For the text-containing cell, return its midpoint in [X, Y] coordinate format. 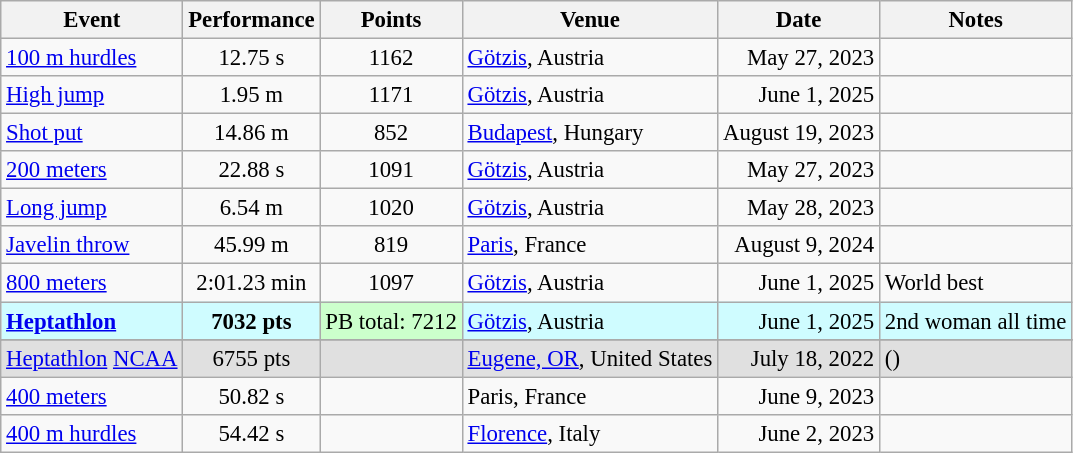
45.99 m [252, 245]
Points [391, 20]
200 meters [92, 170]
6755 pts [252, 358]
Budapest, Hungary [590, 133]
July 18, 2022 [799, 358]
Performance [252, 20]
14.86 m [252, 133]
54.42 s [252, 433]
1162 [391, 58]
Florence, Italy [590, 433]
World best [975, 283]
Notes [975, 20]
1091 [391, 170]
1097 [391, 283]
22.88 s [252, 170]
June 9, 2023 [799, 396]
June 2, 2023 [799, 433]
August 9, 2024 [799, 245]
50.82 s [252, 396]
400 m hurdles [92, 433]
852 [391, 133]
Eugene, OR, United States [590, 358]
100 m hurdles [92, 58]
7032 pts [252, 321]
May 28, 2023 [799, 208]
819 [391, 245]
400 meters [92, 396]
August 19, 2023 [799, 133]
12.75 s [252, 58]
Event [92, 20]
() [975, 358]
6.54 m [252, 208]
Date [799, 20]
High jump [92, 95]
Venue [590, 20]
800 meters [92, 283]
Shot put [92, 133]
1171 [391, 95]
1.95 m [252, 95]
Javelin throw [92, 245]
Heptathlon NCAA [92, 358]
2:01.23 min [252, 283]
2nd woman all time [975, 321]
1020 [391, 208]
PB total: 7212 [391, 321]
Heptathlon [92, 321]
Long jump [92, 208]
